Capture the cell that displays the provided text and extract its [X, Y] central coordinate. 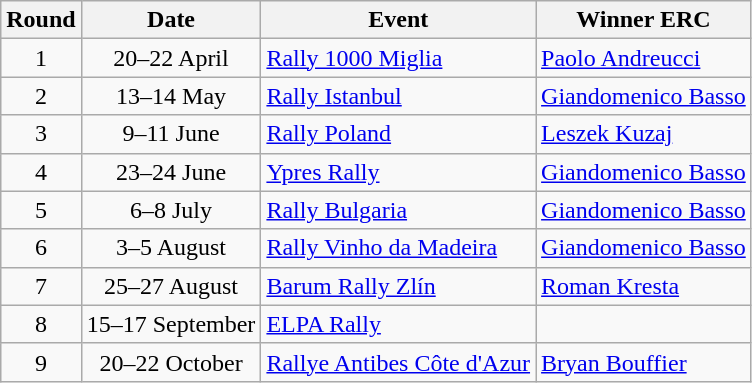
Round [41, 20]
Winner ERC [644, 20]
Event [398, 20]
9 [41, 362]
Rally Poland [398, 134]
25–27 August [171, 286]
Leszek Kuzaj [644, 134]
13–14 May [171, 96]
Date [171, 20]
Rally Istanbul [398, 96]
Roman Kresta [644, 286]
Rally 1000 Miglia [398, 58]
6 [41, 248]
6–8 July [171, 210]
ELPA Rally [398, 324]
20–22 October [171, 362]
9–11 June [171, 134]
Rally Vinho da Madeira [398, 248]
8 [41, 324]
15–17 September [171, 324]
2 [41, 96]
3 [41, 134]
Rallye Antibes Côte d'Azur [398, 362]
23–24 June [171, 172]
7 [41, 286]
20–22 April [171, 58]
Bryan Bouffier [644, 362]
Paolo Andreucci [644, 58]
5 [41, 210]
Barum Rally Zlín [398, 286]
3–5 August [171, 248]
4 [41, 172]
Rally Bulgaria [398, 210]
1 [41, 58]
Ypres Rally [398, 172]
